Detect which cell encompasses the target text, then output its (X, Y) center coordinate. 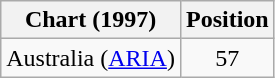
Australia (ARIA) (91, 58)
57 (227, 58)
Chart (1997) (91, 20)
Position (227, 20)
